Scan for the cell matching the given text and deliver its (X, Y) coordinate at center. 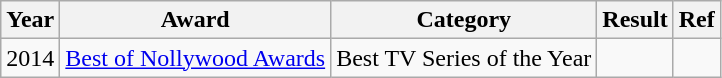
2014 (30, 58)
Category (464, 20)
Year (30, 20)
Award (196, 20)
Best TV Series of the Year (464, 58)
Ref (696, 20)
Best of Nollywood Awards (196, 58)
Result (635, 20)
